Provide the [X, Y] coordinate of the cell's center where the given text is located.  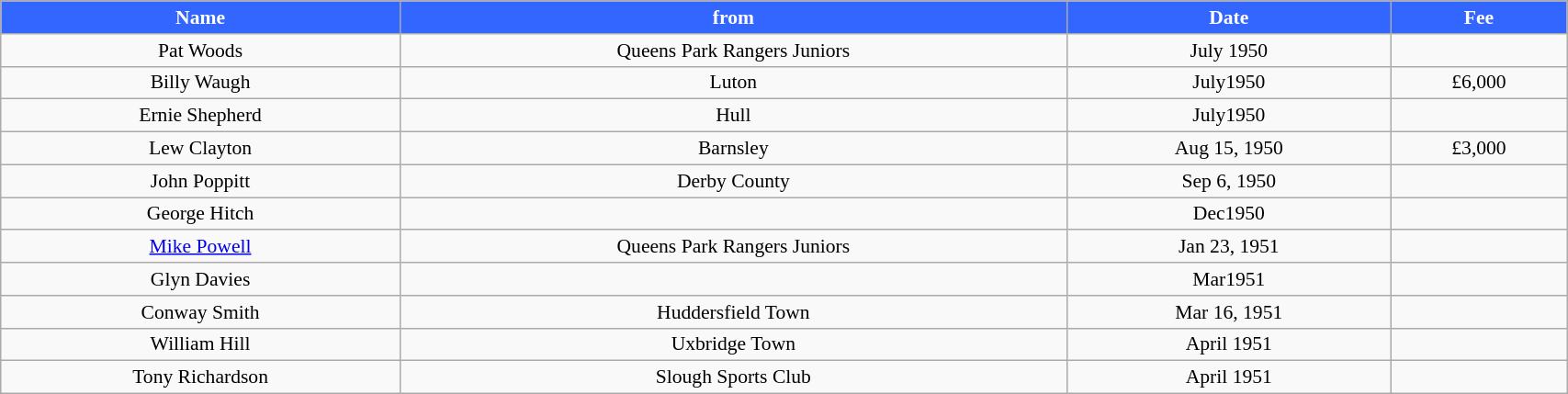
Pat Woods [200, 51]
Huddersfield Town [733, 312]
Name [200, 17]
Ernie Shepherd [200, 116]
Sep 6, 1950 [1229, 181]
Lew Clayton [200, 149]
George Hitch [200, 214]
Luton [733, 83]
Billy Waugh [200, 83]
Fee [1479, 17]
Glyn Davies [200, 279]
£6,000 [1479, 83]
Jan 23, 1951 [1229, 247]
William Hill [200, 344]
Hull [733, 116]
Aug 15, 1950 [1229, 149]
Dec1950 [1229, 214]
Mar 16, 1951 [1229, 312]
John Poppitt [200, 181]
from [733, 17]
July 1950 [1229, 51]
Date [1229, 17]
£3,000 [1479, 149]
Tony Richardson [200, 377]
Derby County [733, 181]
Mar1951 [1229, 279]
Slough Sports Club [733, 377]
Conway Smith [200, 312]
Mike Powell [200, 247]
Uxbridge Town [733, 344]
Barnsley [733, 149]
